Extract the (x, y) coordinate from the center of the cell holding the provided text.  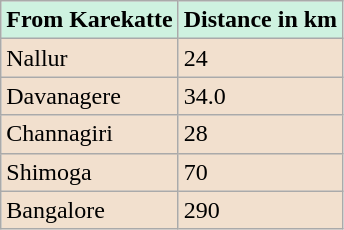
From Karekatte (90, 20)
Distance in km (260, 20)
Nallur (90, 58)
28 (260, 134)
290 (260, 210)
34.0 (260, 96)
Bangalore (90, 210)
Channagiri (90, 134)
Davanagere (90, 96)
70 (260, 172)
Shimoga (90, 172)
24 (260, 58)
